Capture the cell that displays the provided text and extract its (X, Y) central coordinate. 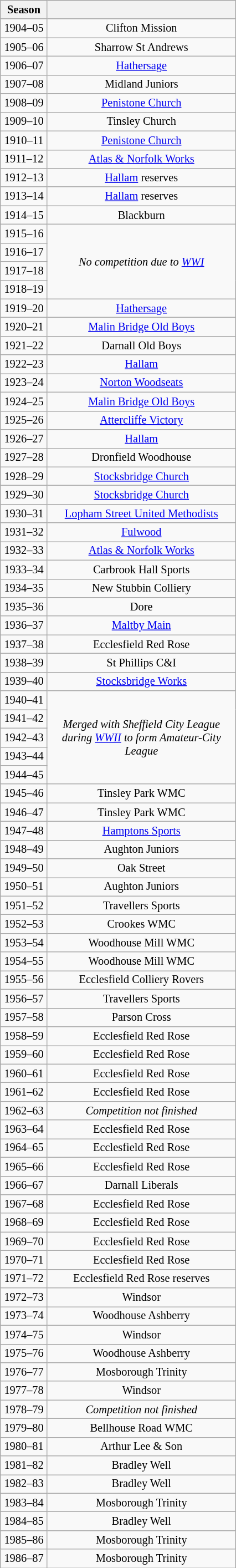
Crookes WMC (141, 924)
1941–42 (24, 719)
1932–33 (24, 551)
No competition due to WWI (141, 262)
1923–24 (24, 383)
1907–08 (24, 84)
1953–54 (24, 943)
1964–65 (24, 1148)
1963–64 (24, 1129)
Hamptons Sports (141, 831)
1924–25 (24, 401)
1916–17 (24, 252)
1947–48 (24, 831)
1939–40 (24, 681)
1965–66 (24, 1167)
1928–29 (24, 476)
1971–72 (24, 1279)
Darnall Liberals (141, 1185)
1975–76 (24, 1353)
1979–80 (24, 1428)
1984–85 (24, 1521)
Oak Street (141, 868)
1912–13 (24, 177)
1927–28 (24, 457)
1985–86 (24, 1540)
1911–12 (24, 159)
1942–43 (24, 737)
Merged with Sheffield City League during WWII to form Amateur-City League (141, 737)
1977–78 (24, 1391)
Parson Cross (141, 1017)
Darnall Old Boys (141, 345)
Lopham Street United Methodists (141, 513)
1981–82 (24, 1465)
1973–74 (24, 1316)
1969–70 (24, 1241)
1970–71 (24, 1260)
Ecclesfield Colliery Rovers (141, 980)
Bellhouse Road WMC (141, 1428)
1909–10 (24, 121)
1905–06 (24, 47)
1980–81 (24, 1447)
1926–27 (24, 439)
1929–30 (24, 495)
1936–37 (24, 625)
Arthur Lee & Son (141, 1447)
Blackburn (141, 215)
1937–38 (24, 644)
1914–15 (24, 215)
1915–16 (24, 233)
1983–84 (24, 1503)
Norton Woodseats (141, 383)
1972–73 (24, 1297)
1974–75 (24, 1335)
1931–32 (24, 532)
Clifton Mission (141, 28)
1940–41 (24, 700)
1935–36 (24, 607)
Tinsley Church (141, 121)
Stocksbridge Works (141, 681)
Ecclesfield Red Rose reserves (141, 1279)
1908–09 (24, 103)
St Phillips C&I (141, 663)
Fulwood (141, 532)
1944–45 (24, 775)
1925–26 (24, 420)
1922–23 (24, 364)
1952–53 (24, 924)
1949–50 (24, 868)
1967–68 (24, 1204)
1957–58 (24, 1017)
1954–55 (24, 961)
1986–87 (24, 1559)
1968–69 (24, 1223)
1921–22 (24, 345)
1933–34 (24, 569)
Carbrook Hall Sports (141, 569)
1978–79 (24, 1409)
1950–51 (24, 887)
1976–77 (24, 1372)
1938–39 (24, 663)
Maltby Main (141, 625)
1943–44 (24, 756)
1961–62 (24, 1092)
1959–60 (24, 1055)
1913–14 (24, 196)
1982–83 (24, 1484)
1962–63 (24, 1111)
1930–31 (24, 513)
Dore (141, 607)
1917–18 (24, 271)
1946–47 (24, 812)
Season (24, 9)
1918–19 (24, 289)
1906–07 (24, 65)
1948–49 (24, 849)
Sharrow St Andrews (141, 47)
New Stubbin Colliery (141, 588)
1904–05 (24, 28)
1960–61 (24, 1073)
1919–20 (24, 308)
1934–35 (24, 588)
Dronfield Woodhouse (141, 457)
1920–21 (24, 327)
1966–67 (24, 1185)
1958–59 (24, 1036)
1956–57 (24, 999)
Attercliffe Victory (141, 420)
Midland Juniors (141, 84)
1955–56 (24, 980)
1945–46 (24, 793)
1951–52 (24, 905)
1910–11 (24, 140)
